Locate the cell with the specified text and output its (X, Y) center coordinate. 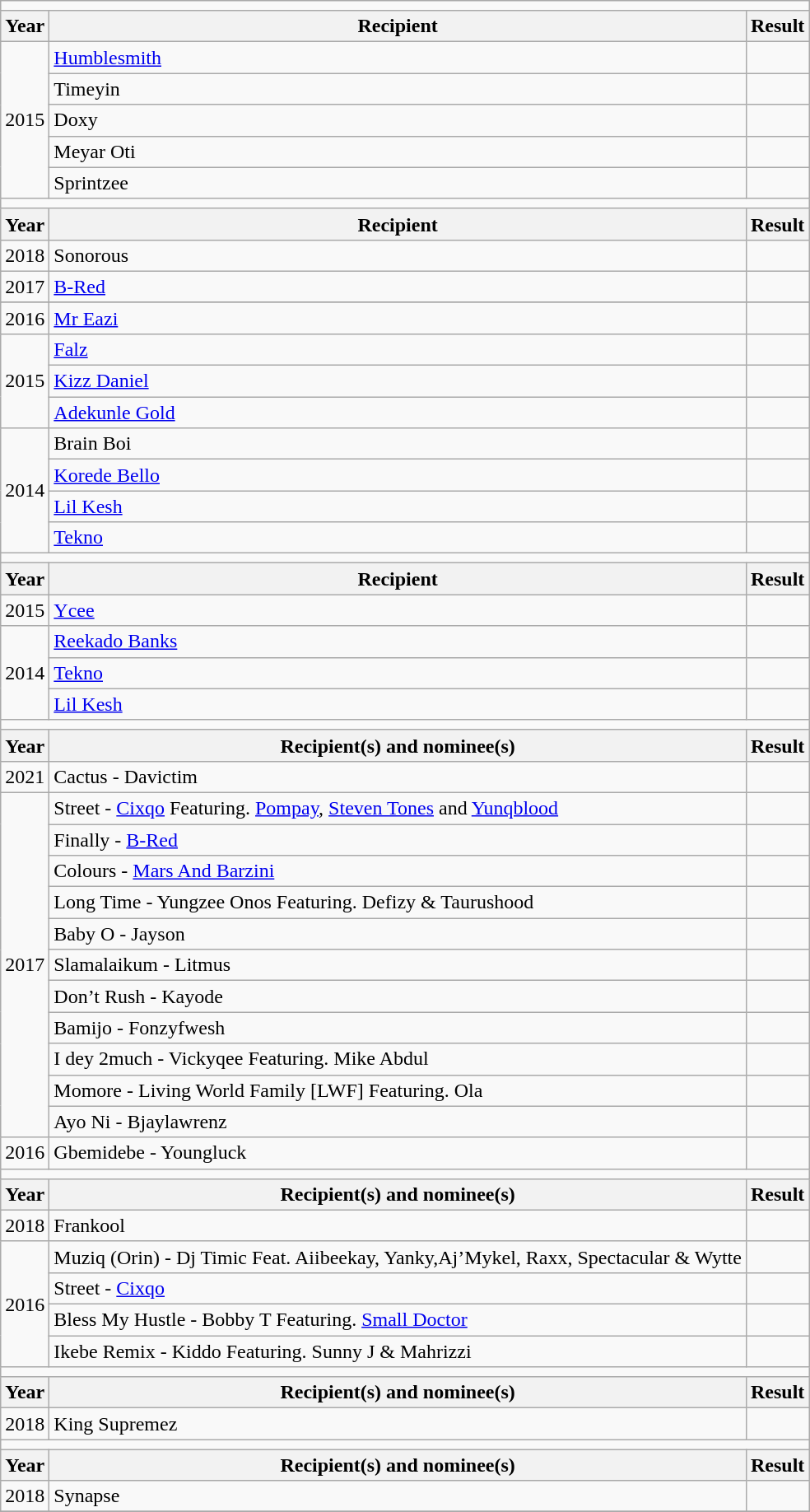
Doxy (398, 120)
Sonorous (398, 255)
Ycee (398, 610)
Humblesmith (398, 58)
Bamijo - Fonzyfwesh (398, 1028)
Long Time - Yungzee Onos Featuring. Defizy & Taurushood (398, 903)
Street - Cixqo (398, 1288)
Adekunle Gold (398, 413)
Kizz Daniel (398, 381)
Frankool (398, 1225)
King Supremez (398, 1424)
Timeyin (398, 89)
Baby O - Jayson (398, 934)
Ikebe Remix - Kiddo Featuring. Sunny J & Mahrizzi (398, 1351)
Sprintzee (398, 183)
Falz (398, 349)
Momore - Living World Family [LWF] Featuring. Ola (398, 1090)
Reekado Banks (398, 642)
Street - Cixqo Featuring. Pompay, Steven Tones and Yunqblood (398, 808)
Brain Boi (398, 444)
I dey 2much - Vickyqee Featuring. Mike Abdul (398, 1059)
Muziq (Orin) - Dj Timic Feat. Aiibeekay, Yanky,Aj’Mykel, Raxx, Spectacular & Wytte (398, 1257)
Korede Bello (398, 475)
Mr Eazi (398, 318)
Gbemidebe - Youngluck (398, 1153)
Slamalaikum - Litmus (398, 965)
Ayo Ni - Bjaylawrenz (398, 1122)
B-Red (398, 287)
Meyar Oti (398, 152)
Bless My Hustle - Bobby T Featuring. Small Doctor (398, 1319)
Colours - Mars And Barzini (398, 871)
Cactus - Davictim (398, 777)
2021 (25, 777)
Synapse (398, 1496)
Don’t Rush - Kayode (398, 996)
Finally - B-Red (398, 839)
